Identify which cell holds the provided text, then report its [x, y] central coordinate. 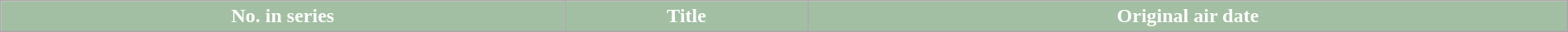
No. in series [283, 16]
Original air date [1188, 16]
Title [686, 16]
